Capture the cell that displays the provided text and extract its [X, Y] central coordinate. 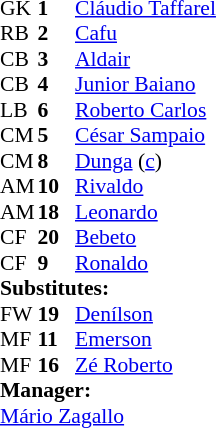
Zé Roberto [146, 365]
9 [57, 263]
Cafu [146, 33]
Leonardo [146, 212]
Denílson [146, 314]
Aldair [146, 59]
Roberto Carlos [146, 110]
16 [57, 365]
César Sampaio [146, 135]
Substitutes: [108, 289]
2 [57, 33]
4 [57, 85]
5 [57, 135]
6 [57, 110]
Emerson [146, 339]
FW [19, 314]
19 [57, 314]
Manager: [108, 391]
8 [57, 161]
Junior Baiano [146, 85]
Dunga (c) [146, 161]
10 [57, 187]
Ronaldo [146, 263]
Bebeto [146, 237]
20 [57, 237]
18 [57, 212]
Rivaldo [146, 187]
RB [19, 33]
LB [19, 110]
3 [57, 59]
11 [57, 339]
